For the text-containing cell, return its midpoint in [x, y] coordinate format. 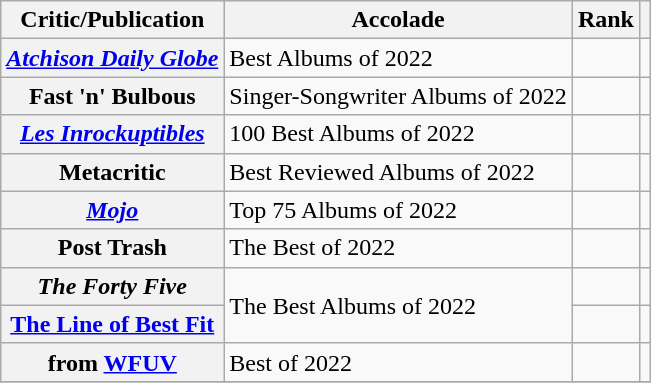
The Best of 2022 [398, 248]
Accolade [398, 20]
100 Best Albums of 2022 [398, 134]
Metacritic [112, 172]
Best of 2022 [398, 362]
Best Reviewed Albums of 2022 [398, 172]
Fast 'n' Bulbous [112, 96]
Rank [606, 20]
Mojo [112, 210]
Singer-Songwriter Albums of 2022 [398, 96]
Atchison Daily Globe [112, 58]
Post Trash [112, 248]
The Forty Five [112, 286]
Top 75 Albums of 2022 [398, 210]
Best Albums of 2022 [398, 58]
The Best Albums of 2022 [398, 305]
The Line of Best Fit [112, 324]
from WFUV [112, 362]
Les Inrockuptibles [112, 134]
Critic/Publication [112, 20]
